For the text-containing cell, return its midpoint in (X, Y) coordinate format. 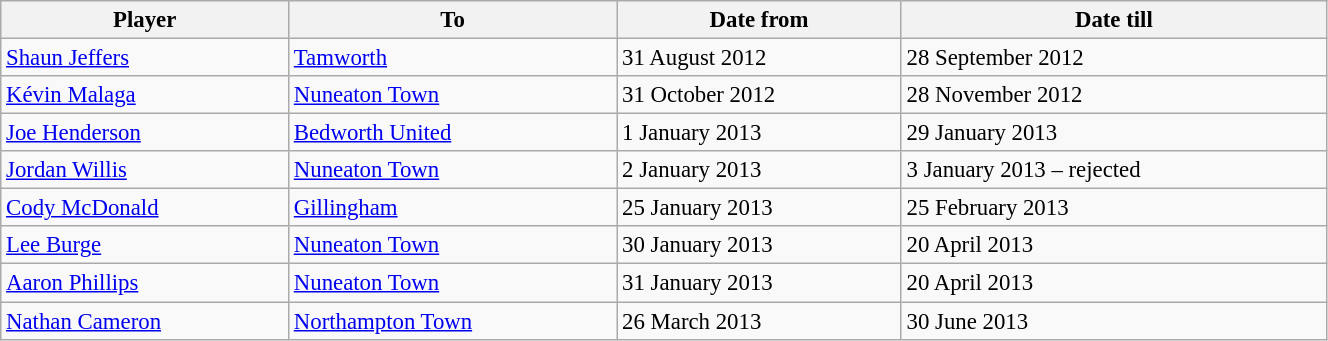
1 January 2013 (759, 133)
Gillingham (452, 208)
Aaron Phillips (145, 283)
30 January 2013 (759, 245)
2 January 2013 (759, 170)
31 January 2013 (759, 283)
Joe Henderson (145, 133)
28 September 2012 (1114, 58)
3 January 2013 – rejected (1114, 170)
Northampton Town (452, 321)
Jordan Willis (145, 170)
To (452, 20)
29 January 2013 (1114, 133)
Player (145, 20)
26 March 2013 (759, 321)
Tamworth (452, 58)
Kévin Malaga (145, 95)
Lee Burge (145, 245)
Date from (759, 20)
Cody McDonald (145, 208)
31 October 2012 (759, 95)
30 June 2013 (1114, 321)
Bedworth United (452, 133)
25 January 2013 (759, 208)
Date till (1114, 20)
28 November 2012 (1114, 95)
Shaun Jeffers (145, 58)
Nathan Cameron (145, 321)
31 August 2012 (759, 58)
25 February 2013 (1114, 208)
